Extract the (x, y) coordinate from the center of the cell holding the provided text.  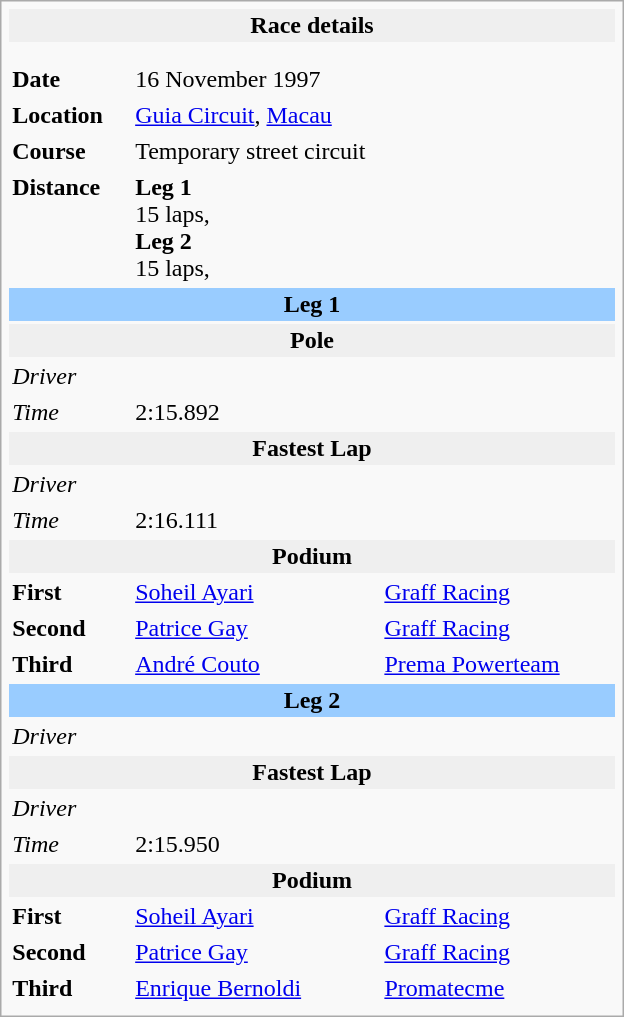
2:16.111 (374, 520)
Guia Circuit, Macau (374, 116)
Course (69, 152)
Date (69, 80)
2:15.950 (374, 844)
Race details (312, 26)
Temporary street circuit (374, 152)
Leg 2 (312, 700)
Enrique Bernoldi (255, 988)
Leg 1 (312, 304)
Prema Powerteam (498, 664)
Leg 115 laps, Leg 215 laps, (374, 228)
Promatecme (498, 988)
André Couto (255, 664)
Pole (312, 340)
Distance (69, 228)
Location (69, 116)
16 November 1997 (255, 80)
2:15.892 (374, 412)
